For the text-containing cell, return its midpoint in [X, Y] coordinate format. 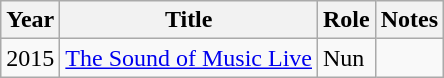
Title [189, 20]
Role [347, 20]
Nun [347, 58]
Notes [409, 20]
Year [30, 20]
2015 [30, 58]
The Sound of Music Live [189, 58]
